Return (x, y) of the center of cell containing provided text 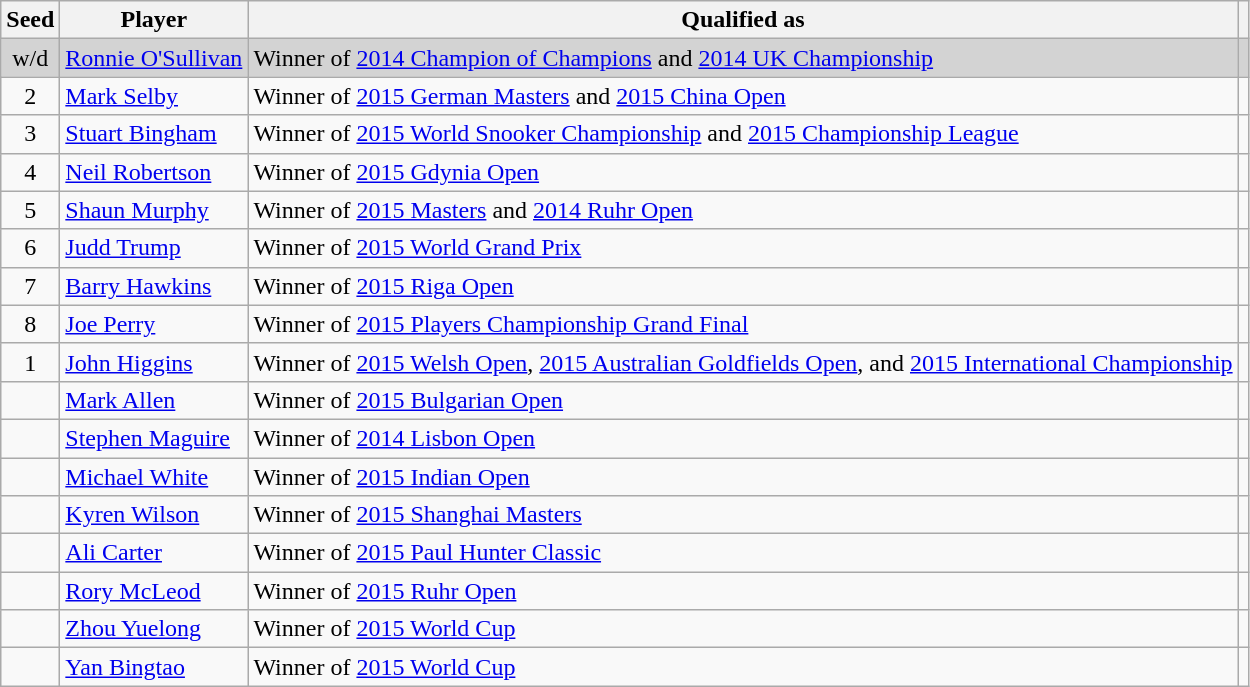
Ronnie O'Sullivan (154, 58)
Winner of 2015 Shanghai Masters (743, 515)
w/d (30, 58)
Stuart Bingham (154, 134)
Winner of 2014 Lisbon Open (743, 438)
6 (30, 248)
Stephen Maguire (154, 438)
Shaun Murphy (154, 210)
Winner of 2015 Players Championship Grand Final (743, 324)
Winner of 2015 German Masters and 2015 China Open (743, 96)
Seed (30, 20)
Mark Allen (154, 400)
Michael White (154, 477)
Neil Robertson (154, 172)
7 (30, 286)
Winner of 2015 Paul Hunter Classic (743, 553)
4 (30, 172)
Rory McLeod (154, 591)
John Higgins (154, 362)
Zhou Yuelong (154, 629)
Winner of 2015 Ruhr Open (743, 591)
Winner of 2015 Welsh Open, 2015 Australian Goldfields Open, and 2015 International Championship (743, 362)
1 (30, 362)
Winner of 2014 Champion of Champions and 2014 UK Championship (743, 58)
Winner of 2015 Bulgarian Open (743, 400)
Yan Bingtao (154, 667)
5 (30, 210)
Mark Selby (154, 96)
Ali Carter (154, 553)
Kyren Wilson (154, 515)
Judd Trump (154, 248)
2 (30, 96)
Winner of 2015 Riga Open (743, 286)
Winner of 2015 Indian Open (743, 477)
8 (30, 324)
3 (30, 134)
Player (154, 20)
Joe Perry (154, 324)
Qualified as (743, 20)
Winner of 2015 Gdynia Open (743, 172)
Winner of 2015 World Snooker Championship and 2015 Championship League (743, 134)
Winner of 2015 World Grand Prix (743, 248)
Winner of 2015 Masters and 2014 Ruhr Open (743, 210)
Barry Hawkins (154, 286)
